Capture the cell that displays the provided text and extract its [x, y] central coordinate. 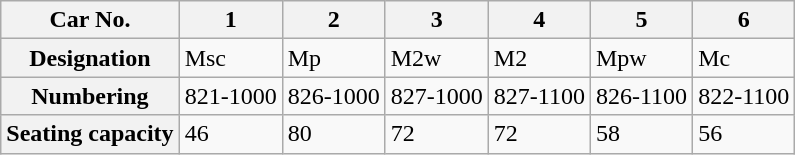
58 [641, 134]
Msc [230, 58]
46 [230, 134]
826-1100 [641, 96]
Numbering [90, 96]
80 [334, 134]
6 [744, 20]
Mpw [641, 58]
Mp [334, 58]
56 [744, 134]
822-1100 [744, 96]
5 [641, 20]
3 [436, 20]
Mc [744, 58]
826-1000 [334, 96]
Designation [90, 58]
M2 [539, 58]
Seating capacity [90, 134]
4 [539, 20]
2 [334, 20]
827-1100 [539, 96]
827-1000 [436, 96]
821-1000 [230, 96]
M2w [436, 58]
1 [230, 20]
Car No. [90, 20]
